Search for the cell housing the specified text and yield its (x, y) center coordinate. 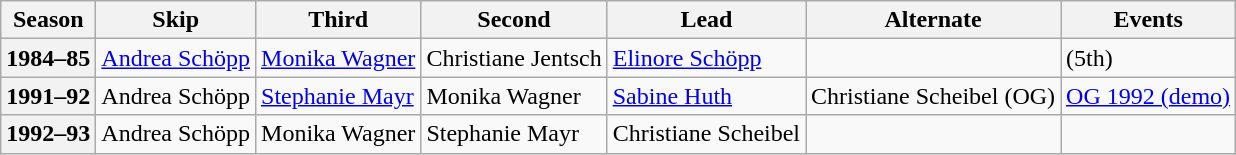
Skip (176, 20)
Events (1148, 20)
Lead (706, 20)
1992–93 (48, 134)
Elinore Schöpp (706, 58)
Sabine Huth (706, 96)
Christiane Jentsch (514, 58)
Christiane Scheibel (OG) (934, 96)
Third (338, 20)
1984–85 (48, 58)
Christiane Scheibel (706, 134)
(5th) (1148, 58)
OG 1992 (demo) (1148, 96)
Alternate (934, 20)
Second (514, 20)
Season (48, 20)
1991–92 (48, 96)
